Provide the [x, y] coordinate of the cell's center where the given text is located.  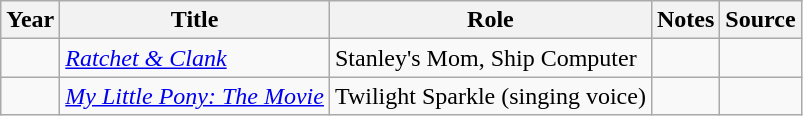
My Little Pony: The Movie [195, 96]
Role [490, 20]
Ratchet & Clank [195, 58]
Source [760, 20]
Year [30, 20]
Twilight Sparkle (singing voice) [490, 96]
Stanley's Mom, Ship Computer [490, 58]
Notes [685, 20]
Title [195, 20]
